Scan for the cell matching the given text and deliver its [x, y] coordinate at center. 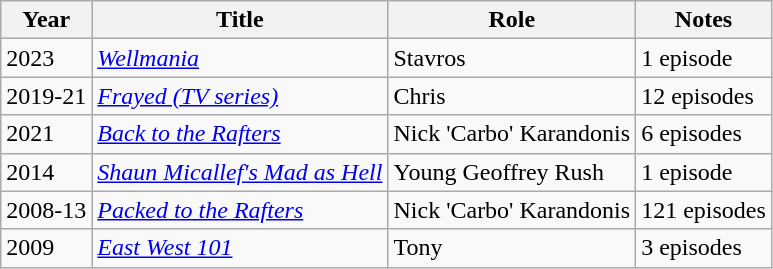
Wellmania [240, 58]
Stavros [512, 58]
2008-13 [46, 210]
2021 [46, 134]
6 episodes [704, 134]
Notes [704, 20]
2014 [46, 172]
Year [46, 20]
Packed to the Rafters [240, 210]
East West 101 [240, 248]
3 episodes [704, 248]
Role [512, 20]
2009 [46, 248]
Young Geoffrey Rush [512, 172]
12 episodes [704, 96]
2019-21 [46, 96]
Tony [512, 248]
Back to the Rafters [240, 134]
2023 [46, 58]
121 episodes [704, 210]
Shaun Micallef's Mad as Hell [240, 172]
Chris [512, 96]
Title [240, 20]
Frayed (TV series) [240, 96]
